Output the (X, Y) coordinate of the center of the cell containing the given text.  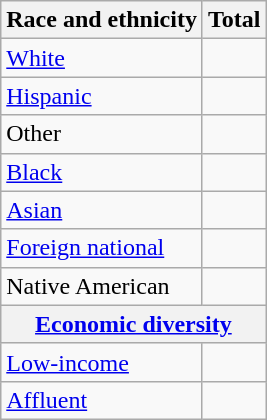
Hispanic (102, 96)
Other (102, 134)
Affluent (102, 400)
Native American (102, 286)
Low-income (102, 362)
Economic diversity (134, 324)
Race and ethnicity (102, 20)
White (102, 58)
Foreign national (102, 248)
Black (102, 172)
Total (234, 20)
Asian (102, 210)
